Locate the cell with the specified text and output its (X, Y) center coordinate. 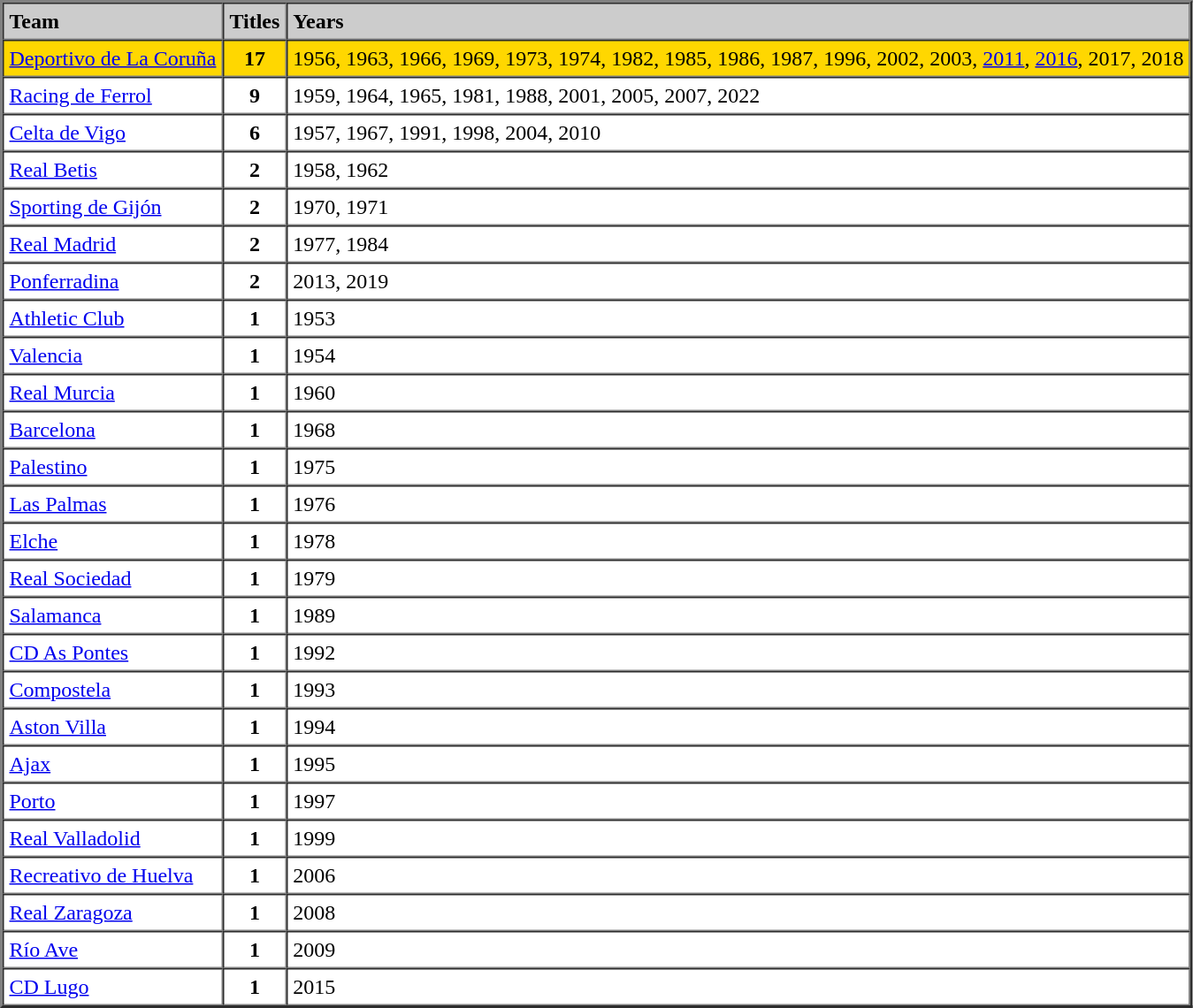
Real Betis (113, 170)
1954 (738, 355)
Real Sociedad (113, 578)
CD As Pontes (113, 653)
Río Ave (113, 950)
Salamanca (113, 615)
9 (255, 95)
2015 (738, 987)
1994 (738, 727)
1999 (738, 838)
1957, 1967, 1991, 1998, 2004, 2010 (738, 133)
17 (255, 58)
Real Madrid (113, 244)
1976 (738, 504)
Team (113, 21)
Titles (255, 21)
Racing de Ferrol (113, 95)
1989 (738, 615)
Barcelona (113, 430)
Elche (113, 541)
Ajax (113, 764)
Porto (113, 801)
Athletic Club (113, 318)
Celta de Vigo (113, 133)
Years (738, 21)
Ponferradina (113, 281)
2006 (738, 875)
CD Lugo (113, 987)
1997 (738, 801)
2008 (738, 913)
1993 (738, 690)
Aston Villa (113, 727)
6 (255, 133)
1959, 1964, 1965, 1981, 1988, 2001, 2005, 2007, 2022 (738, 95)
1953 (738, 318)
1995 (738, 764)
Compostela (113, 690)
1968 (738, 430)
Real Murcia (113, 393)
2013, 2019 (738, 281)
1979 (738, 578)
1977, 1984 (738, 244)
1958, 1962 (738, 170)
Sporting de Gijón (113, 207)
Las Palmas (113, 504)
1992 (738, 653)
2009 (738, 950)
1975 (738, 467)
Real Valladolid (113, 838)
1956, 1963, 1966, 1969, 1973, 1974, 1982, 1985, 1986, 1987, 1996, 2002, 2003, 2011, 2016, 2017, 2018 (738, 58)
1970, 1971 (738, 207)
Palestino (113, 467)
Real Zaragoza (113, 913)
Deportivo de La Coruña (113, 58)
Recreativo de Huelva (113, 875)
Valencia (113, 355)
1960 (738, 393)
1978 (738, 541)
